Return (X, Y) of the center of cell containing provided text 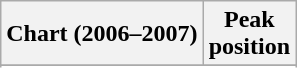
Peakposition (249, 34)
Chart (2006–2007) (102, 34)
